Return the (x, y) coordinate for the center point of the cell that contains the specified text.  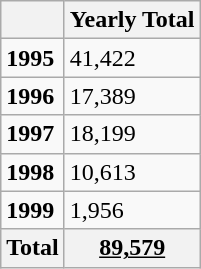
1998 (33, 172)
1999 (33, 210)
1996 (33, 96)
17,389 (132, 96)
1997 (33, 134)
Yearly Total (132, 20)
1995 (33, 58)
18,199 (132, 134)
41,422 (132, 58)
89,579 (132, 248)
10,613 (132, 172)
1,956 (132, 210)
Total (33, 248)
